For the text-containing cell, return its midpoint in [x, y] coordinate format. 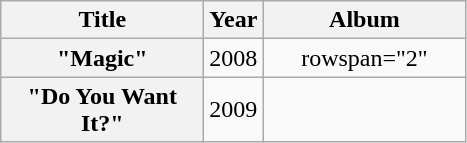
Album [364, 20]
2009 [234, 110]
"Do You Want It?" [102, 110]
Title [102, 20]
rowspan="2" [364, 58]
2008 [234, 58]
Year [234, 20]
"Magic" [102, 58]
